From the cell containing the given text, extract its center point as (X, Y) coordinate. 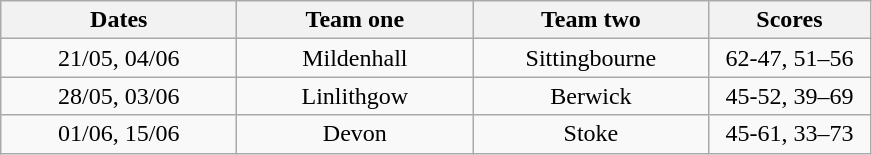
Linlithgow (355, 96)
Dates (119, 20)
Berwick (591, 96)
28/05, 03/06 (119, 96)
Scores (790, 20)
Team two (591, 20)
Stoke (591, 134)
01/06, 15/06 (119, 134)
Team one (355, 20)
45-52, 39–69 (790, 96)
62-47, 51–56 (790, 58)
Mildenhall (355, 58)
21/05, 04/06 (119, 58)
Devon (355, 134)
Sittingbourne (591, 58)
45-61, 33–73 (790, 134)
